Return [x, y] of the center of cell containing provided text 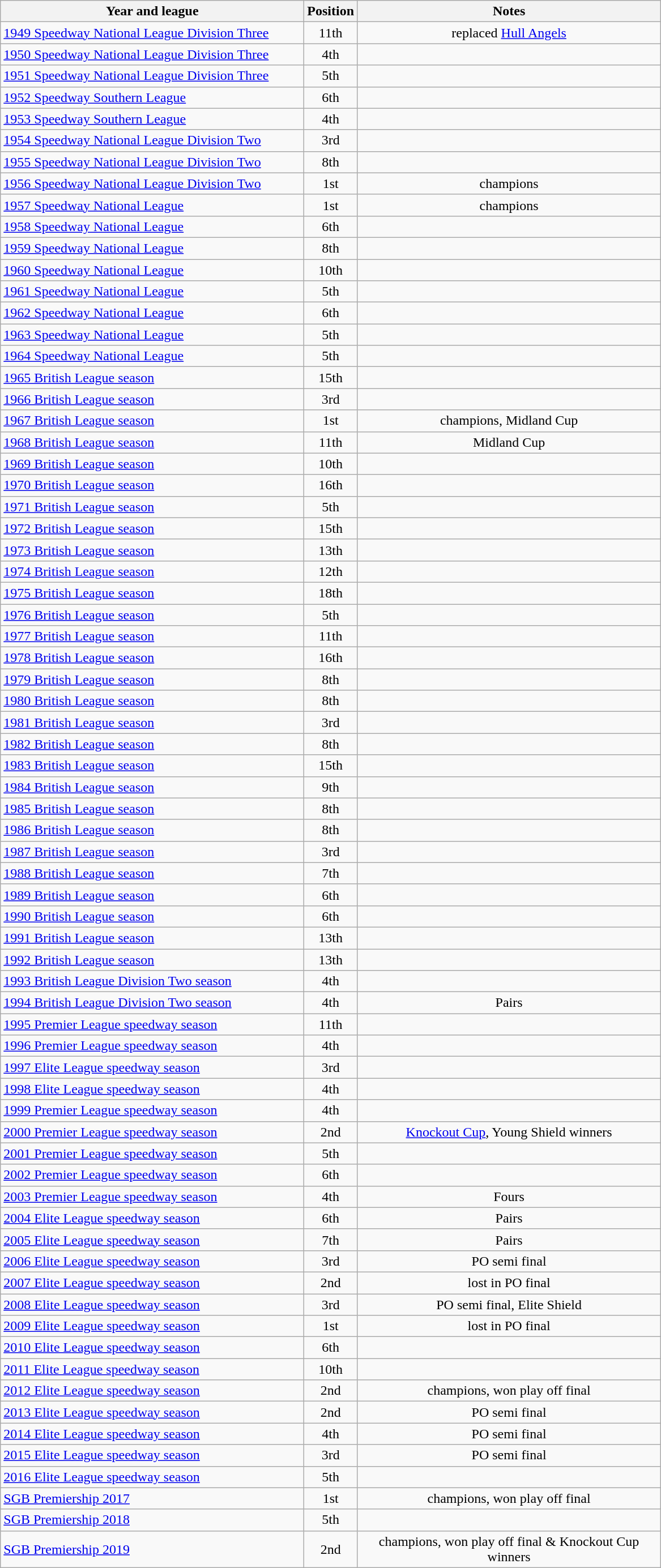
2008 Elite League speedway season [152, 1304]
2010 Elite League speedway season [152, 1348]
1989 British League season [152, 895]
Position [331, 11]
1996 Premier League speedway season [152, 1046]
1967 British League season [152, 421]
1965 British League season [152, 378]
1968 British League season [152, 442]
1991 British League season [152, 938]
2009 Elite League speedway season [152, 1326]
1952 Speedway Southern League [152, 97]
1951 Speedway National League Division Three [152, 76]
1983 British League season [152, 766]
2015 Elite League speedway season [152, 1455]
2013 Elite League speedway season [152, 1412]
SGB Premiership 2017 [152, 1498]
2007 Elite League speedway season [152, 1283]
1970 British League season [152, 485]
1964 Speedway National League [152, 356]
1955 Speedway National League Division Two [152, 162]
1963 Speedway National League [152, 335]
1978 British League season [152, 658]
1994 British League Division Two season [152, 1003]
1960 Speedway National League [152, 270]
1984 British League season [152, 787]
1959 Speedway National League [152, 248]
1957 Speedway National League [152, 205]
1969 British League season [152, 464]
Fours [509, 1197]
1949 Speedway National League Division Three [152, 33]
2005 Elite League speedway season [152, 1240]
Midland Cup [509, 442]
1979 British League season [152, 680]
1993 British League Division Two season [152, 981]
champions, won play off final & Knockout Cup winners [509, 1549]
9th [331, 787]
1971 British League season [152, 507]
1988 British League season [152, 873]
1980 British League season [152, 701]
Notes [509, 11]
1950 Speedway National League Division Three [152, 54]
2006 Elite League speedway season [152, 1261]
2002 Premier League speedway season [152, 1175]
1961 Speedway National League [152, 292]
2001 Premier League speedway season [152, 1153]
1995 Premier League speedway season [152, 1024]
1987 British League season [152, 852]
SGB Premiership 2018 [152, 1520]
SGB Premiership 2019 [152, 1549]
1956 Speedway National League Division Two [152, 183]
Year and league [152, 11]
1976 British League season [152, 614]
1977 British League season [152, 636]
2000 Premier League speedway season [152, 1132]
1975 British League season [152, 593]
18th [331, 593]
1966 British League season [152, 399]
1982 British League season [152, 744]
1985 British League season [152, 809]
1997 Elite League speedway season [152, 1067]
PO semi final, Elite Shield [509, 1304]
2004 Elite League speedway season [152, 1218]
1999 Premier League speedway season [152, 1110]
2003 Premier League speedway season [152, 1197]
Knockout Cup, Young Shield winners [509, 1132]
12th [331, 571]
2011 Elite League speedway season [152, 1369]
1998 Elite League speedway season [152, 1089]
1986 British League season [152, 830]
1962 Speedway National League [152, 313]
1981 British League season [152, 723]
champions, Midland Cup [509, 421]
2012 Elite League speedway season [152, 1391]
1974 British League season [152, 571]
2016 Elite League speedway season [152, 1477]
1973 British League season [152, 550]
1953 Speedway Southern League [152, 119]
2014 Elite League speedway season [152, 1434]
1972 British League season [152, 528]
1954 Speedway National League Division Two [152, 140]
1992 British League season [152, 960]
replaced Hull Angels [509, 33]
1958 Speedway National League [152, 227]
1990 British League season [152, 916]
